Extract the [X, Y] coordinate from the center of the cell holding the provided text.  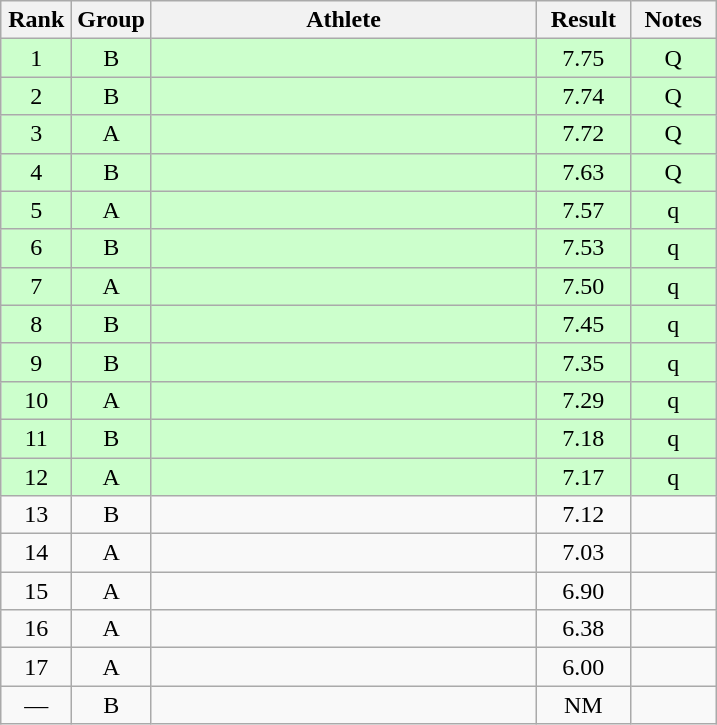
7.03 [584, 553]
8 [36, 324]
7.29 [584, 400]
— [36, 705]
7.74 [584, 96]
7.45 [584, 324]
Athlete [343, 20]
7.63 [584, 172]
16 [36, 629]
10 [36, 400]
Result [584, 20]
Rank [36, 20]
6.00 [584, 667]
7.35 [584, 362]
Notes [673, 20]
3 [36, 134]
11 [36, 438]
7.53 [584, 248]
14 [36, 553]
12 [36, 477]
7.18 [584, 438]
7.57 [584, 210]
7 [36, 286]
15 [36, 591]
6 [36, 248]
7.72 [584, 134]
Group [112, 20]
13 [36, 515]
6.90 [584, 591]
NM [584, 705]
7.12 [584, 515]
2 [36, 96]
7.50 [584, 286]
7.75 [584, 58]
5 [36, 210]
6.38 [584, 629]
4 [36, 172]
9 [36, 362]
17 [36, 667]
1 [36, 58]
7.17 [584, 477]
